Locate the cell with the specified text and output its [x, y] center coordinate. 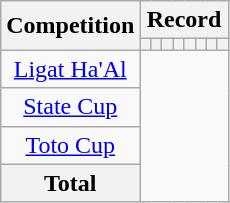
Total [70, 183]
State Cup [70, 107]
Ligat Ha'Al [70, 69]
Toto Cup [70, 145]
Record [184, 20]
Competition [70, 26]
